Return the [x, y] coordinate for the center point of the cell that contains the specified text.  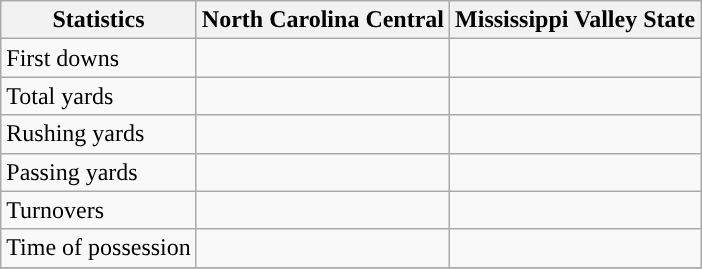
Time of possession [99, 248]
Rushing yards [99, 134]
Mississippi Valley State [576, 20]
Turnovers [99, 210]
First downs [99, 58]
Total yards [99, 96]
North Carolina Central [322, 20]
Statistics [99, 20]
Passing yards [99, 172]
